From the cell containing the given text, extract its center point as (x, y) coordinate. 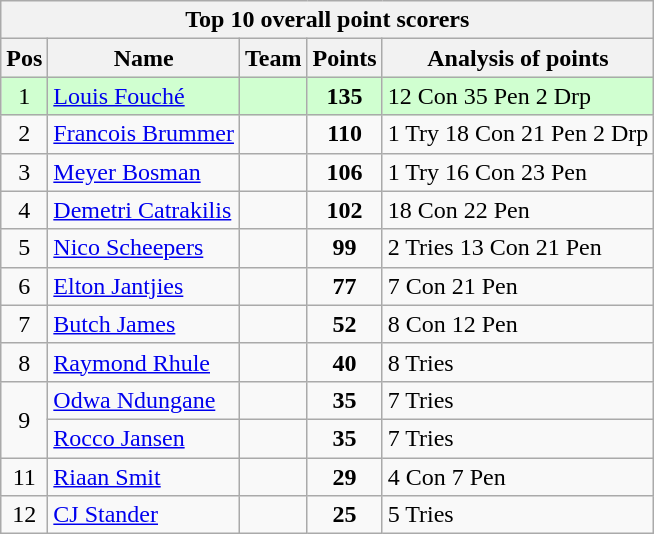
29 (344, 477)
135 (344, 96)
1 Try 18 Con 21 Pen 2 Drp (518, 134)
Meyer Bosman (144, 172)
Louis Fouché (144, 96)
11 (24, 477)
Francois Brummer (144, 134)
110 (344, 134)
1 Try 16 Con 23 Pen (518, 172)
Odwa Ndungane (144, 400)
40 (344, 362)
9 (24, 419)
8 Tries (518, 362)
CJ Stander (144, 515)
5 Tries (518, 515)
12 (24, 515)
Top 10 overall point scorers (328, 20)
102 (344, 210)
Nico Scheepers (144, 248)
Riaan Smit (144, 477)
Pos (24, 58)
5 (24, 248)
3 (24, 172)
Demetri Catrakilis (144, 210)
8 Con 12 Pen (518, 324)
Team (274, 58)
25 (344, 515)
4 (24, 210)
8 (24, 362)
1 (24, 96)
2 (24, 134)
Elton Jantjies (144, 286)
12 Con 35 Pen 2 Drp (518, 96)
Points (344, 58)
Name (144, 58)
7 (24, 324)
6 (24, 286)
7 Con 21 Pen (518, 286)
77 (344, 286)
18 Con 22 Pen (518, 210)
Raymond Rhule (144, 362)
52 (344, 324)
99 (344, 248)
Analysis of points (518, 58)
4 Con 7 Pen (518, 477)
Rocco Jansen (144, 438)
106 (344, 172)
Butch James (144, 324)
2 Tries 13 Con 21 Pen (518, 248)
